Identify which cell holds the provided text, then report its [x, y] central coordinate. 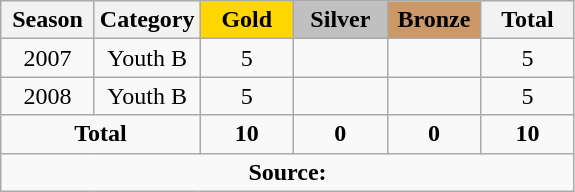
Category [147, 20]
Silver [341, 20]
Season [48, 20]
2008 [48, 96]
Bronze [434, 20]
2007 [48, 58]
Gold [247, 20]
Source: [288, 172]
